For the text-containing cell, return its midpoint in [X, Y] coordinate format. 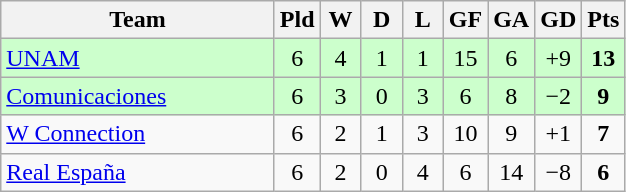
13 [604, 58]
GA [512, 20]
W [340, 20]
Pts [604, 20]
+9 [558, 58]
Real España [138, 172]
GF [465, 20]
−2 [558, 96]
15 [465, 58]
10 [465, 134]
W Connection [138, 134]
UNAM [138, 58]
−8 [558, 172]
14 [512, 172]
D [382, 20]
Comunicaciones [138, 96]
Team [138, 20]
L [422, 20]
+1 [558, 134]
GD [558, 20]
7 [604, 134]
8 [512, 96]
Pld [297, 20]
